Determine the [X, Y] coordinate at the center of the cell enclosing the given text.  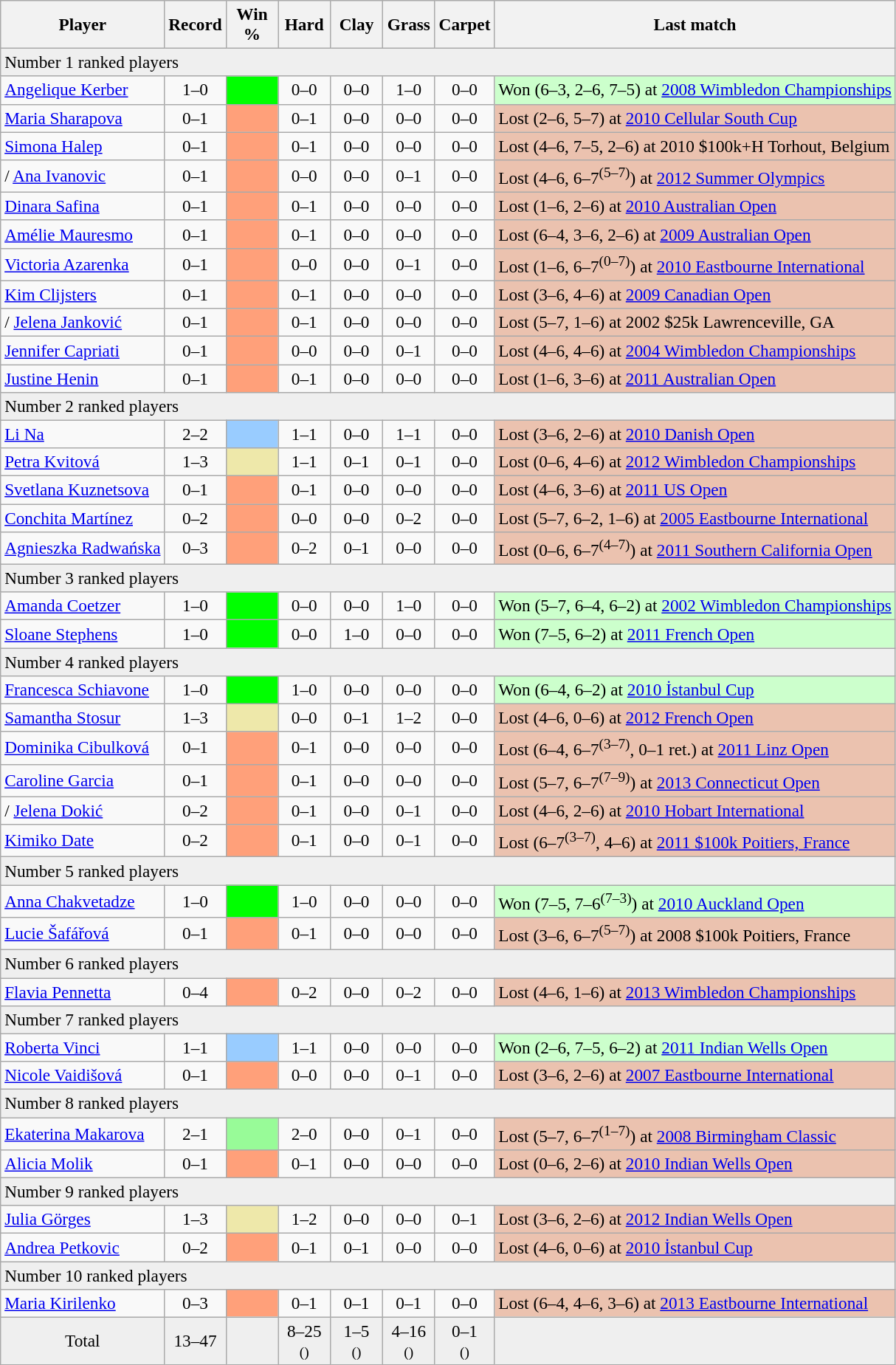
Roberta Vinci [83, 1048]
Alicia Molik [83, 1163]
Lost (5–7, 6–7(7–9)) at 2013 Connecticut Open [695, 780]
Francesca Schiavone [83, 690]
2–1 [195, 1133]
Kim Clijsters [83, 295]
Samantha Stosur [83, 718]
Kimiko Date [83, 840]
Lost (4–6, 6–7(5–7)) at 2012 Summer Olympics [695, 176]
Lost (3–6, 6–7(5–7)) at 2008 $100k Poitiers, France [695, 933]
Jennifer Capriati [83, 350]
Last match [695, 24]
Carpet [465, 24]
Number 1 ranked players [449, 62]
Lost (6–4, 3–6, 2–6) at 2009 Australian Open [695, 234]
Lucie Šafářová [83, 933]
0–1 () [465, 1341]
Caroline Garcia [83, 780]
Conchita Martínez [83, 518]
Record [195, 24]
Clay [357, 24]
1–5 () [357, 1341]
Dinara Safina [83, 206]
Agnieszka Radwańska [83, 548]
Lost (2–6, 5–7) at 2010 Cellular South Cup [695, 118]
Grass [409, 24]
8–25 () [304, 1341]
Justine Henin [83, 378]
Maria Sharapova [83, 118]
/ Jelena Janković [83, 323]
Lost (3–6, 2–6) at 2010 Danish Open [695, 434]
Li Na [83, 434]
/ Jelena Dokić [83, 811]
Andrea Petkovic [83, 1247]
0–4 [195, 991]
Lost (4–6, 4–6) at 2004 Wimbledon Championships [695, 350]
Player [83, 24]
Lost (0–6, 6–7(4–7)) at 2011 Southern California Open [695, 548]
Lost (1–6, 2–6) at 2010 Australian Open [695, 206]
Lost (5–7, 6–7(1–7)) at 2008 Birmingham Classic [695, 1133]
Won (2–6, 7–5, 6–2) at 2011 Indian Wells Open [695, 1048]
Ekaterina Makarova [83, 1133]
Lost (6–4, 6–7(3–7), 0–1 ret.) at 2011 Linz Open [695, 748]
Lost (3–6, 2–6) at 2007 Eastbourne International [695, 1075]
Won (7–5, 7–6(7–3)) at 2010 Auckland Open [695, 901]
Lost (3–6, 2–6) at 2012 Indian Wells Open [695, 1220]
Anna Chakvetadze [83, 901]
Victoria Azarenka [83, 264]
Julia Görges [83, 1220]
Number 2 ranked players [449, 406]
Lost (5–7, 1–6) at 2002 $25k Lawrenceville, GA [695, 323]
Nicole Vaidišová [83, 1075]
4–16 () [409, 1341]
Won (5–7, 6–4, 6–2) at 2002 Wimbledon Championships [695, 606]
Won (6–4, 6–2) at 2010 İstanbul Cup [695, 690]
Won (6–3, 2–6, 7–5) at 2008 Wimbledon Championships [695, 90]
Number 8 ranked players [449, 1103]
Maria Kirilenko [83, 1303]
Simona Halep [83, 145]
Lost (4–6, 2–6) at 2010 Hobart International [695, 811]
Dominika Cibulková [83, 748]
Number 9 ranked players [449, 1192]
Lost (6–4, 4–6, 3–6) at 2013 Eastbourne International [695, 1303]
Number 6 ranked players [449, 963]
2–0 [304, 1133]
Sloane Stephens [83, 633]
Lost (6–7(3–7), 4–6) at 2011 $100k Poitiers, France [695, 840]
Amanda Coetzer [83, 606]
Lost (4–6, 0–6) at 2010 İstanbul Cup [695, 1247]
Flavia Pennetta [83, 991]
Lost (4–6, 3–6) at 2011 US Open [695, 489]
Lost (4–6, 7–5, 2–6) at 2010 $100k+H Torhout, Belgium [695, 145]
Lost (3–6, 4–6) at 2009 Canadian Open [695, 295]
Lost (0–6, 4–6) at 2012 Wimbledon Championships [695, 461]
Number 10 ranked players [449, 1275]
Number 3 ranked players [449, 578]
Svetlana Kuznetsova [83, 489]
Win % [252, 24]
Angelique Kerber [83, 90]
Number 4 ranked players [449, 661]
/ Ana Ivanovic [83, 176]
Lost (5–7, 6–2, 1–6) at 2005 Eastbourne International [695, 518]
Hard [304, 24]
Lost (4–6, 0–6) at 2012 French Open [695, 718]
Won (7–5, 6–2) at 2011 French Open [695, 633]
Lost (4–6, 1–6) at 2013 Wimbledon Championships [695, 991]
Lost (1–6, 3–6) at 2011 Australian Open [695, 378]
Total [83, 1341]
Amélie Mauresmo [83, 234]
Petra Kvitová [83, 461]
Lost (0–6, 2–6) at 2010 Indian Wells Open [695, 1163]
13–47 [195, 1341]
2–2 [195, 434]
Lost (1–6, 6–7(0–7)) at 2010 Eastbourne International [695, 264]
Number 7 ranked players [449, 1020]
Number 5 ranked players [449, 870]
